Output the [X, Y] coordinate of the center of the cell containing the given text.  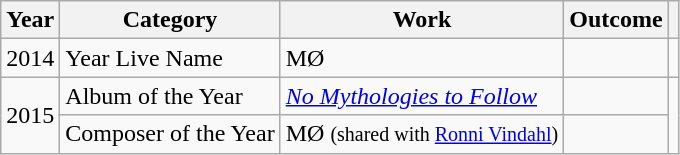
MØ [422, 58]
2015 [30, 115]
2014 [30, 58]
Album of the Year [170, 96]
Year Live Name [170, 58]
Category [170, 20]
No Mythologies to Follow [422, 96]
Outcome [616, 20]
Work [422, 20]
Composer of the Year [170, 134]
Year [30, 20]
MØ (shared with Ronni Vindahl) [422, 134]
